Locate the cell with the specified text and output its (X, Y) center coordinate. 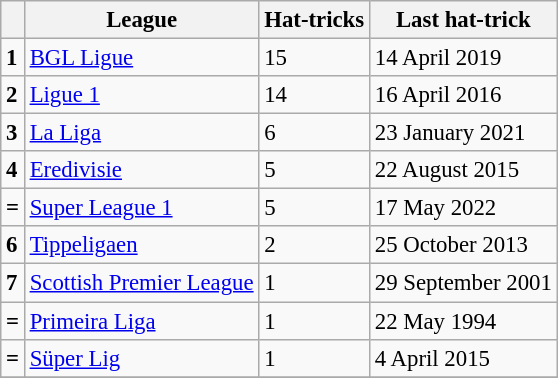
Primeira Liga (142, 321)
Super League 1 (142, 208)
22 May 1994 (463, 321)
4 April 2015 (463, 358)
BGL Ligue (142, 58)
25 October 2013 (463, 245)
17 May 2022 (463, 208)
7 (13, 283)
Ligue 1 (142, 95)
Last hat-trick (463, 20)
4 (13, 170)
14 (314, 95)
15 (314, 58)
Scottish Premier League (142, 283)
La Liga (142, 133)
23 January 2021 (463, 133)
League (142, 20)
Süper Lig (142, 358)
14 April 2019 (463, 58)
Tippeligaen (142, 245)
3 (13, 133)
Eredivisie (142, 170)
22 August 2015 (463, 170)
16 April 2016 (463, 95)
Hat-tricks (314, 20)
29 September 2001 (463, 283)
